Return (X, Y) of the center of cell containing provided text 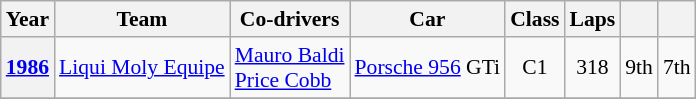
Car (428, 19)
Mauro Baldi Price Cobb (290, 68)
Year (28, 19)
Porsche 956 GTi (428, 68)
Co-drivers (290, 19)
Liqui Moly Equipe (142, 68)
1986 (28, 68)
Class (534, 19)
7th (677, 68)
Laps (593, 19)
Team (142, 19)
C1 (534, 68)
9th (639, 68)
318 (593, 68)
